Pinpoint the cell where the given text exists, returning its (x, y) midpoint coordinate. 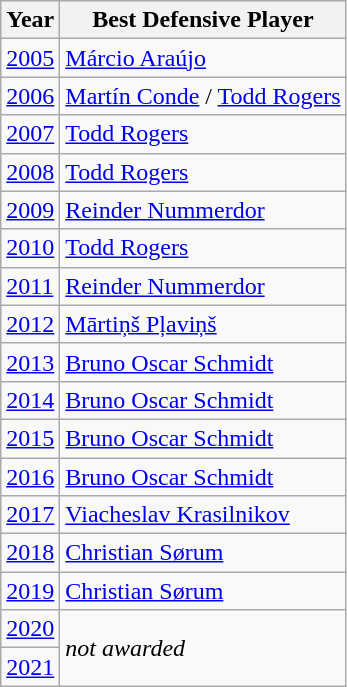
Year (30, 20)
2015 (30, 438)
2008 (30, 172)
2019 (30, 591)
Márcio Araújo (203, 58)
2007 (30, 134)
Mārtiņš Pļaviņš (203, 324)
2010 (30, 248)
2018 (30, 553)
2021 (30, 667)
Viacheslav Krasilnikov (203, 515)
2006 (30, 96)
2013 (30, 362)
2009 (30, 210)
Martín Conde / Todd Rogers (203, 96)
2011 (30, 286)
2016 (30, 477)
2012 (30, 324)
2017 (30, 515)
2014 (30, 400)
Best Defensive Player (203, 20)
2005 (30, 58)
not awarded (203, 648)
2020 (30, 629)
